Extract the [X, Y] coordinate from the center of the cell holding the provided text.  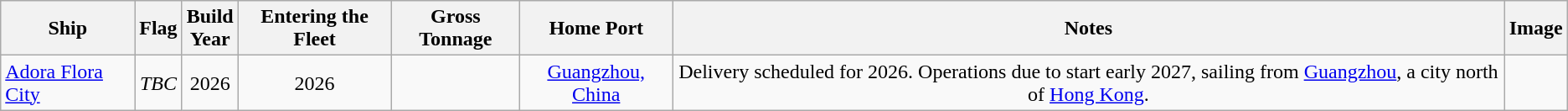
TBC [158, 82]
Entering the Fleet [315, 29]
Guangzhou, China [596, 82]
Notes [1089, 29]
Delivery scheduled for 2026. Operations due to start early 2027, sailing from Guangzhou, a city north of Hong Kong. [1089, 82]
Home Port [596, 29]
Gross Tonnage [456, 29]
Flag [158, 29]
BuildYear [209, 29]
Ship [68, 29]
Adora Flora City [68, 82]
Image [1536, 29]
